Provide the (x, y) coordinate of the cell's center where the given text is located.  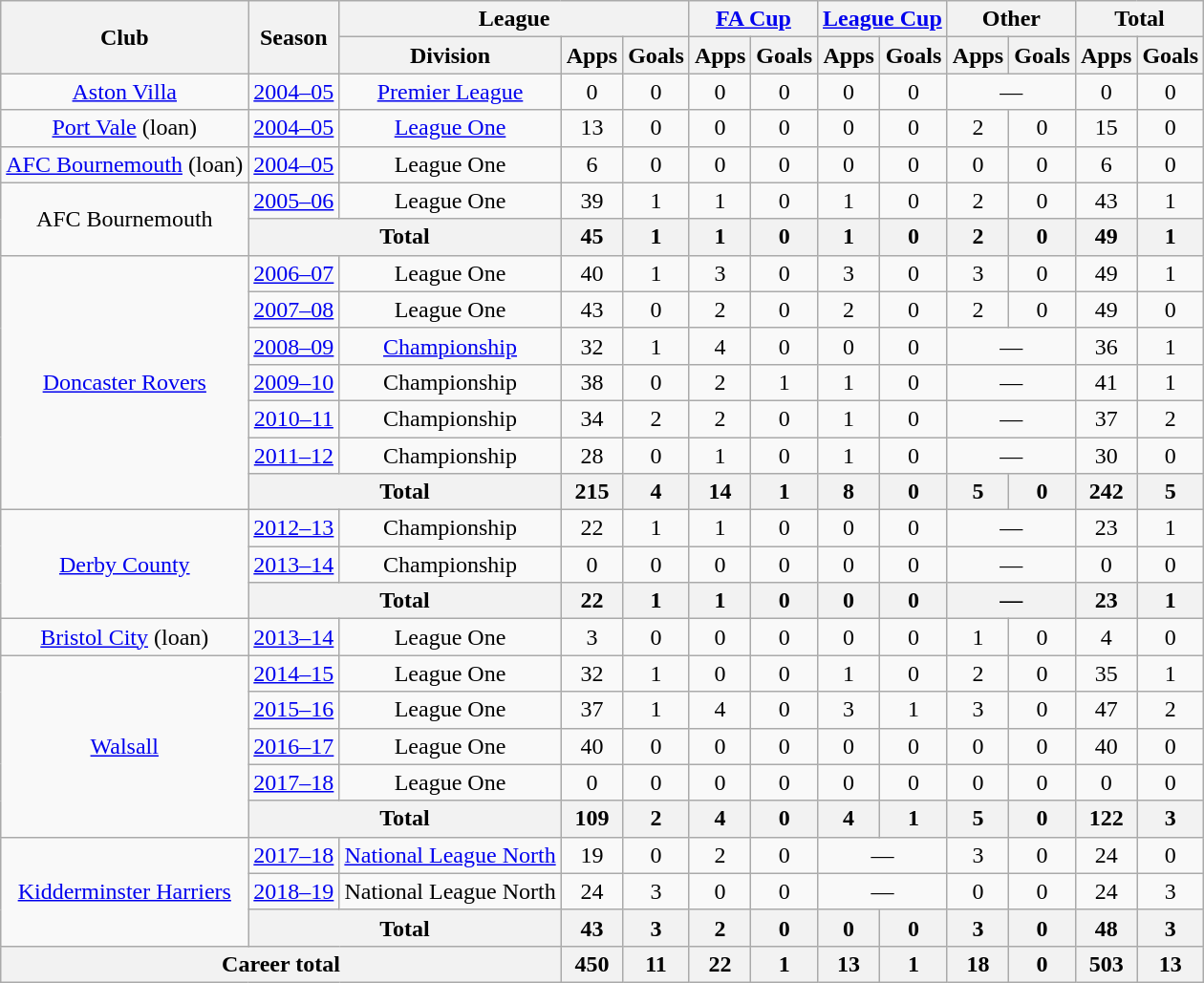
41 (1106, 382)
Bristol City (loan) (124, 637)
48 (1106, 928)
FA Cup (753, 19)
Division (450, 55)
2011–12 (294, 456)
Season (294, 37)
2006–07 (294, 273)
2015–16 (294, 710)
2005–06 (294, 201)
19 (591, 855)
League Cup (883, 19)
Aston Villa (124, 92)
18 (978, 964)
39 (591, 201)
47 (1106, 710)
242 (1106, 492)
15 (1106, 128)
28 (591, 456)
45 (591, 237)
Premier League (450, 92)
2018–19 (294, 891)
35 (1106, 673)
Doncaster Rovers (124, 382)
36 (1106, 346)
Port Vale (loan) (124, 128)
14 (720, 492)
League (514, 19)
2007–08 (294, 310)
Walsall (124, 746)
450 (591, 964)
34 (591, 418)
122 (1106, 819)
2010–11 (294, 418)
Derby County (124, 565)
11 (656, 964)
2016–17 (294, 746)
38 (591, 382)
2009–10 (294, 382)
Career total (281, 964)
Kidderminster Harriers (124, 891)
215 (591, 492)
503 (1106, 964)
109 (591, 819)
2008–09 (294, 346)
2012–13 (294, 528)
Club (124, 37)
Other (1011, 19)
30 (1106, 456)
AFC Bournemouth (loan) (124, 164)
2014–15 (294, 673)
8 (849, 492)
AFC Bournemouth (124, 219)
